From the cell containing the given text, extract its center point as [x, y] coordinate. 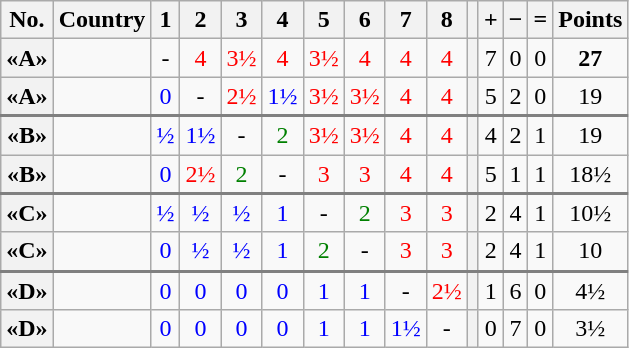
10 [590, 252]
10½ [590, 212]
= [540, 20]
No. [27, 20]
+ [490, 20]
4½ [590, 290]
18½ [590, 174]
− [516, 20]
Points [590, 20]
Country [102, 20]
8 [446, 20]
27 [590, 58]
